Output the (X, Y) coordinate of the center of the cell containing the given text.  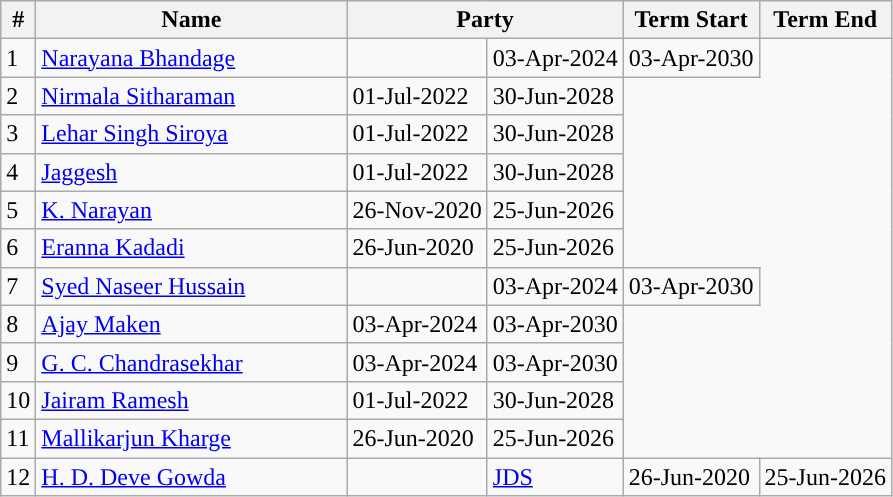
Narayana Bhandage (192, 58)
Lehar Singh Siroya (192, 134)
Ajay Maken (192, 324)
# (18, 20)
Term Start (691, 20)
G. C. Chandrasekhar (192, 362)
10 (18, 400)
5 (18, 210)
12 (18, 477)
3 (18, 134)
26-Nov-2020 (417, 210)
6 (18, 248)
Jaggesh (192, 172)
1 (18, 58)
Syed Naseer Hussain (192, 286)
Nirmala Sitharaman (192, 96)
Name (192, 20)
K. Narayan (192, 210)
11 (18, 438)
Party (485, 20)
Term End (825, 20)
2 (18, 96)
9 (18, 362)
Eranna Kadadi (192, 248)
7 (18, 286)
Jairam Ramesh (192, 400)
JDS (555, 477)
4 (18, 172)
Mallikarjun Kharge (192, 438)
H. D. Deve Gowda (192, 477)
8 (18, 324)
